Extract the [x, y] coordinate from the center of the cell holding the provided text.  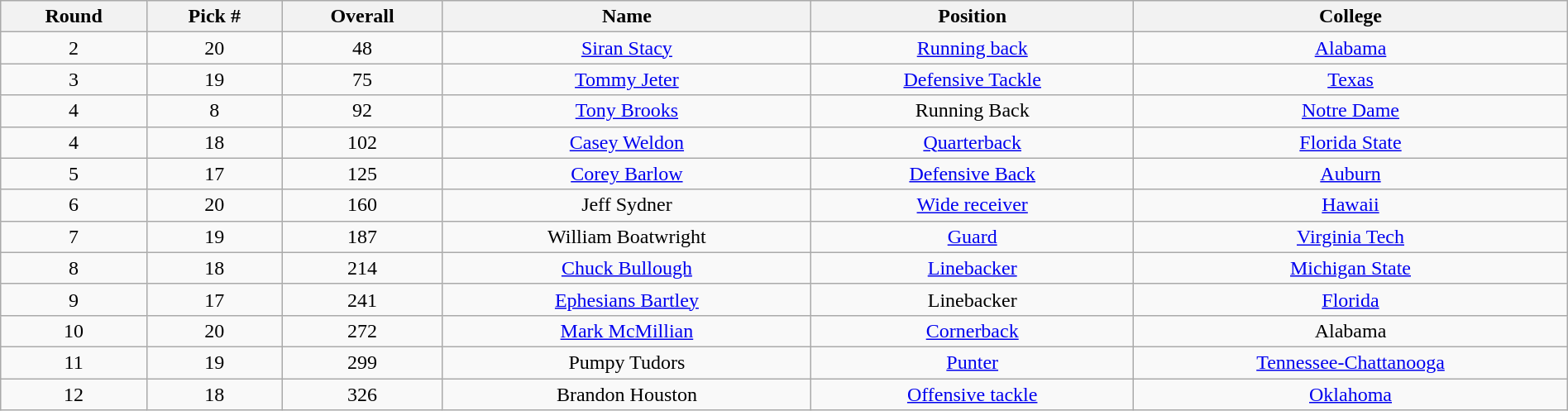
College [1350, 17]
75 [362, 79]
10 [74, 331]
Round [74, 17]
187 [362, 237]
Oklahoma [1350, 394]
214 [362, 268]
Notre Dame [1350, 111]
Auburn [1350, 174]
6 [74, 205]
Texas [1350, 79]
48 [362, 48]
160 [362, 205]
5 [74, 174]
Pumpy Tudors [627, 362]
Tommy Jeter [627, 79]
Pick # [213, 17]
12 [74, 394]
Ephesians Bartley [627, 299]
Siran Stacy [627, 48]
102 [362, 142]
9 [74, 299]
Corey Barlow [627, 174]
7 [74, 237]
Michigan State [1350, 268]
299 [362, 362]
Punter [973, 362]
William Boatwright [627, 237]
92 [362, 111]
Florida State [1350, 142]
241 [362, 299]
11 [74, 362]
Virginia Tech [1350, 237]
Hawaii [1350, 205]
Defensive Back [973, 174]
125 [362, 174]
Quarterback [973, 142]
Mark McMillian [627, 331]
Cornerback [973, 331]
Tennessee-Chattanooga [1350, 362]
2 [74, 48]
Chuck Bullough [627, 268]
Offensive tackle [973, 394]
Running Back [973, 111]
Jeff Sydner [627, 205]
Brandon Houston [627, 394]
Defensive Tackle [973, 79]
Guard [973, 237]
Name [627, 17]
Wide receiver [973, 205]
Casey Weldon [627, 142]
272 [362, 331]
Tony Brooks [627, 111]
326 [362, 394]
Overall [362, 17]
Position [973, 17]
Running back [973, 48]
3 [74, 79]
Florida [1350, 299]
